Output the (X, Y) coordinate of the center of the cell containing the given text.  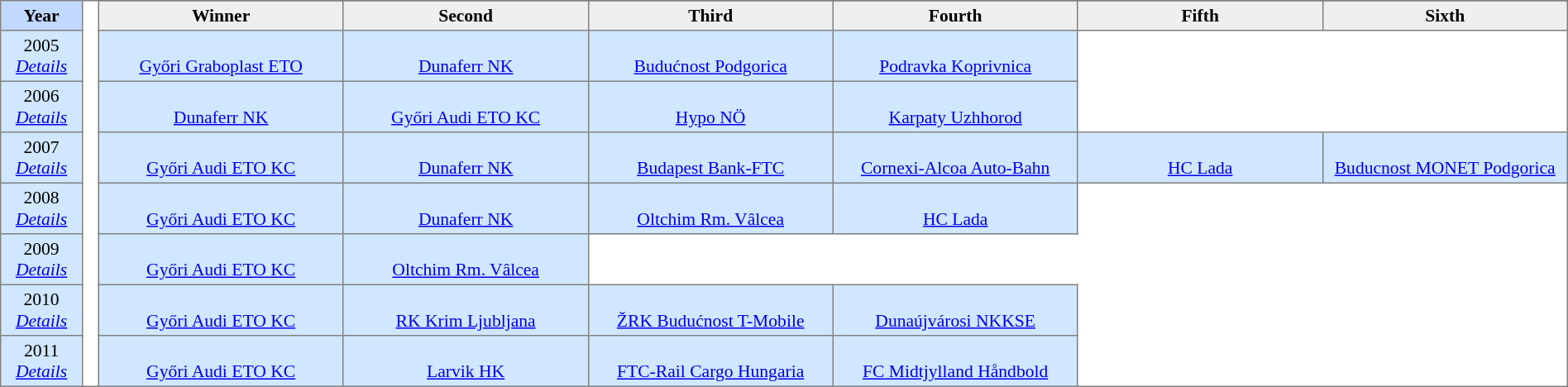
Sixth (1445, 16)
2009 Details (41, 260)
FTC-Rail Cargo Hungaria (710, 361)
Hypo NÖ (710, 107)
Győri Graboplast ETO (221, 56)
Year (41, 16)
2011 Details (41, 361)
FC Midtjylland Håndbold (955, 361)
Cornexi-Alcoa Auto-Bahn (955, 158)
Fifth (1200, 16)
2008 Details (41, 208)
Second (466, 16)
Dunaújvárosi NKKSE (955, 310)
RK Krim Ljubljana (466, 310)
Third (710, 16)
Budapest Bank-FTC (710, 158)
Buducnost MONET Podgorica (1445, 158)
Larvik HK (466, 361)
Karpaty Uzhhorod (955, 107)
Podravka Koprivnica (955, 56)
2010 Details (41, 310)
2005 Details (41, 56)
2007 Details (41, 158)
ŽRK Budućnost T-Mobile (710, 310)
Fourth (955, 16)
2006 Details (41, 107)
Winner (221, 16)
Budućnost Podgorica (710, 56)
